Scan for the cell matching the given text and deliver its (x, y) coordinate at center. 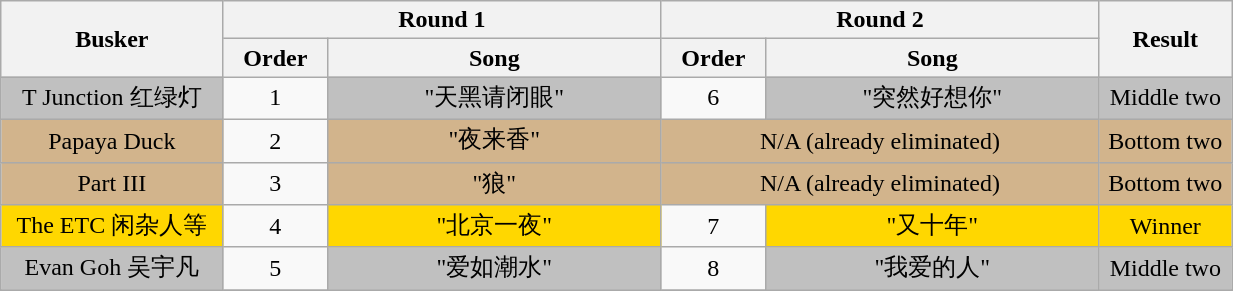
"北京一夜" (494, 226)
Winner (1166, 226)
Round 2 (880, 20)
5 (276, 268)
Result (1166, 39)
"爱如潮水" (494, 268)
The ETC 闲杂人等 (112, 226)
1 (276, 98)
"我爱的人" (932, 268)
2 (276, 140)
"夜来香" (494, 140)
8 (714, 268)
"天黑请闭眼" (494, 98)
Busker (112, 39)
"又十年" (932, 226)
Papaya Duck (112, 140)
"突然好想你" (932, 98)
7 (714, 226)
3 (276, 184)
4 (276, 226)
Evan Goh 吴宇凡 (112, 268)
T Junction 红绿灯 (112, 98)
"狼" (494, 184)
Part III (112, 184)
6 (714, 98)
Round 1 (442, 20)
